Determine the [X, Y] coordinate at the center of the cell enclosing the given text.  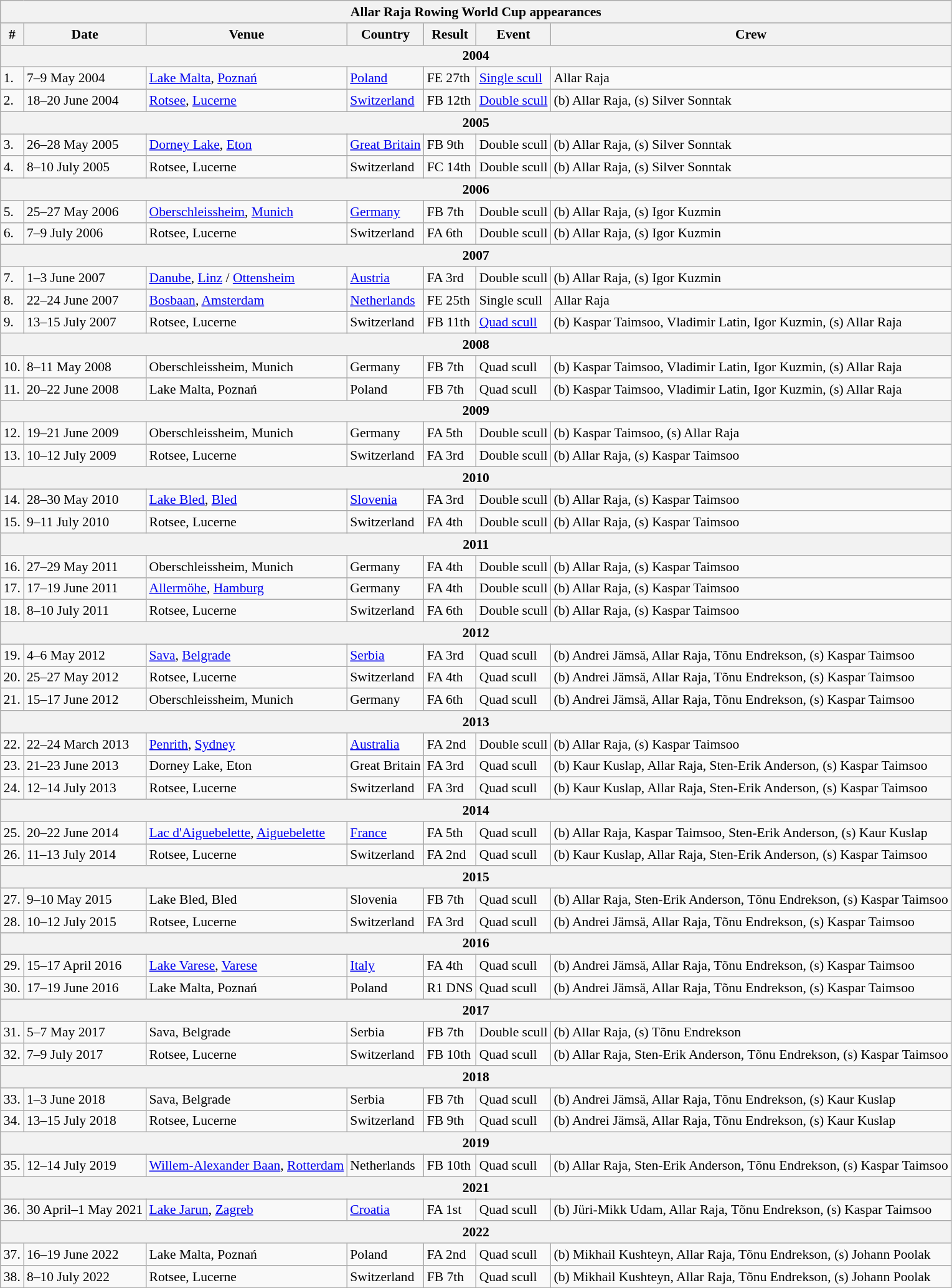
5–7 May 2017 [85, 1033]
Allar Raja Rowing World Cup appearances [476, 12]
30 April–1 May 2021 [85, 1210]
Date [85, 34]
7–9 July 2006 [85, 234]
R1 DNS [450, 988]
19. [12, 655]
33. [12, 1099]
25. [12, 833]
16. [12, 567]
10. [12, 367]
28. [12, 922]
1. [12, 78]
8. [12, 300]
11. [12, 389]
35. [12, 1166]
21. [12, 700]
2009 [476, 411]
18. [12, 611]
Austria [385, 278]
2. [12, 101]
14. [12, 500]
17–19 June 2016 [85, 988]
Lac d'Aiguebelette, Aiguebelette [247, 833]
9–10 May 2015 [85, 899]
27–29 May 2011 [85, 567]
34. [12, 1121]
2004 [476, 56]
31. [12, 1033]
20. [12, 678]
FE 27th [450, 78]
Country [385, 34]
Allermöhe, Hamburg [247, 589]
4–6 May 2012 [85, 655]
20–22 June 2014 [85, 833]
21–23 June 2013 [85, 766]
2008 [476, 345]
9–11 July 2010 [85, 523]
2014 [476, 811]
38. [12, 1277]
(b) Allar Raja, (s) Tõnu Endrekson [751, 1033]
FC 14th [450, 168]
25–27 May 2006 [85, 212]
8–11 May 2008 [85, 367]
(b) Jüri-Mikk Udam, Allar Raja, Tõnu Endrekson, (s) Kaspar Taimsoo [751, 1210]
Lake Jarun, Zagreb [247, 1210]
FB 11th [450, 323]
Bosbaan, Amsterdam [247, 300]
Italy [385, 966]
28–30 May 2010 [85, 500]
Willem-Alexander Baan, Rotterdam [247, 1166]
(b) Allar Raja, Kaspar Taimsoo, Sten-Erik Anderson, (s) Kaur Kuslap [751, 833]
37. [12, 1254]
13–15 July 2007 [85, 323]
2013 [476, 722]
10–12 July 2015 [85, 922]
2022 [476, 1233]
26–28 May 2005 [85, 145]
22. [12, 744]
2021 [476, 1188]
France [385, 833]
19–21 June 2009 [85, 433]
25–27 May 2012 [85, 678]
16–19 June 2022 [85, 1254]
8–10 July 2022 [85, 1277]
2007 [476, 256]
2016 [476, 944]
FA 1st [450, 1210]
Penrith, Sydney [247, 744]
7–9 May 2004 [85, 78]
24. [12, 788]
Croatia [385, 1210]
8–10 July 2005 [85, 168]
Crew [751, 34]
2012 [476, 633]
32. [12, 1055]
22–24 March 2013 [85, 744]
7. [12, 278]
8–10 July 2011 [85, 611]
18–20 June 2004 [85, 101]
Result [450, 34]
FE 25th [450, 300]
3. [12, 145]
2005 [476, 123]
17–19 June 2011 [85, 589]
23. [12, 766]
1–3 June 2007 [85, 278]
Venue [247, 34]
6. [12, 234]
36. [12, 1210]
22–24 June 2007 [85, 300]
12. [12, 433]
13. [12, 456]
11–13 July 2014 [85, 855]
26. [12, 855]
2011 [476, 544]
4. [12, 168]
(b) Kaspar Taimsoo, (s) Allar Raja [751, 433]
30. [12, 988]
FB 12th [450, 101]
2015 [476, 878]
2017 [476, 1010]
5. [12, 212]
2010 [476, 478]
13–15 July 2018 [85, 1121]
2018 [476, 1077]
9. [12, 323]
2006 [476, 189]
15. [12, 523]
27. [12, 899]
15–17 June 2012 [85, 700]
7–9 July 2017 [85, 1055]
15–17 April 2016 [85, 966]
Australia [385, 744]
29. [12, 966]
1–3 June 2018 [85, 1099]
10–12 July 2009 [85, 456]
Event [514, 34]
12–14 July 2013 [85, 788]
12–14 July 2019 [85, 1166]
17. [12, 589]
# [12, 34]
2019 [476, 1144]
20–22 June 2008 [85, 389]
Lake Varese, Varese [247, 966]
Danube, Linz / Ottensheim [247, 278]
